Identify which cell holds the provided text, then report its (X, Y) central coordinate. 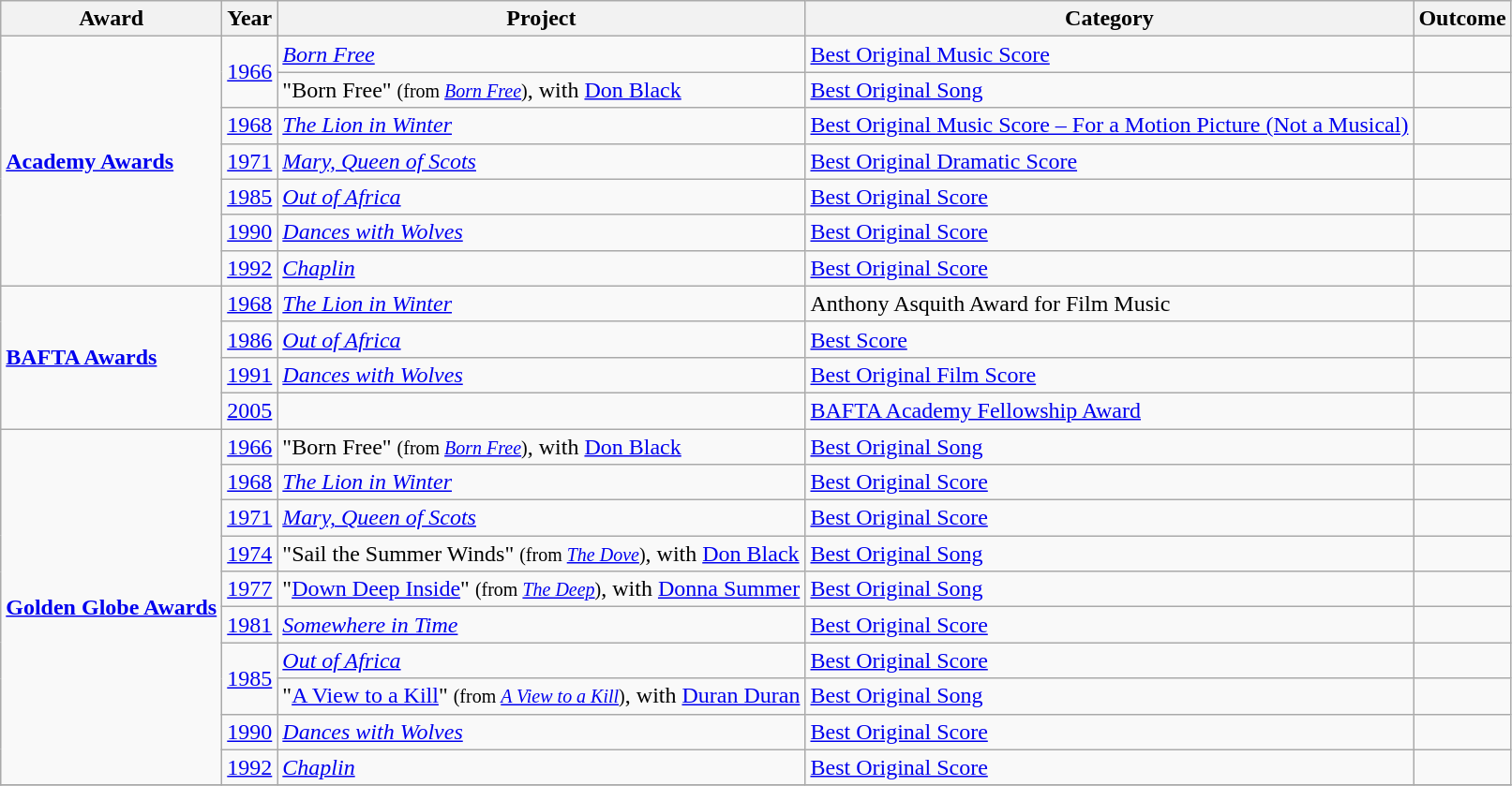
Project (542, 19)
Best Original Film Score (1110, 375)
Year (249, 19)
Best Original Dramatic Score (1110, 161)
1977 (249, 589)
Category (1110, 19)
Outcome (1462, 19)
1981 (249, 625)
Somewhere in Time (542, 625)
1991 (249, 375)
1974 (249, 554)
Born Free (542, 54)
Golden Globe Awards (112, 607)
"Sail the Summer Winds" (from The Dove), with Don Black (542, 554)
"Down Deep Inside" (from The Deep), with Donna Summer (542, 589)
BAFTA Awards (112, 357)
BAFTA Academy Fellowship Award (1110, 410)
"A View to a Kill" (from A View to a Kill), with Duran Duran (542, 696)
Anthony Asquith Award for Film Music (1110, 304)
Best Original Music Score – For a Motion Picture (Not a Musical) (1110, 126)
Award (112, 19)
Academy Awards (112, 161)
1986 (249, 339)
2005 (249, 410)
Best Original Music Score (1110, 54)
Best Score (1110, 339)
